Scan for the cell matching the given text and deliver its (X, Y) coordinate at center. 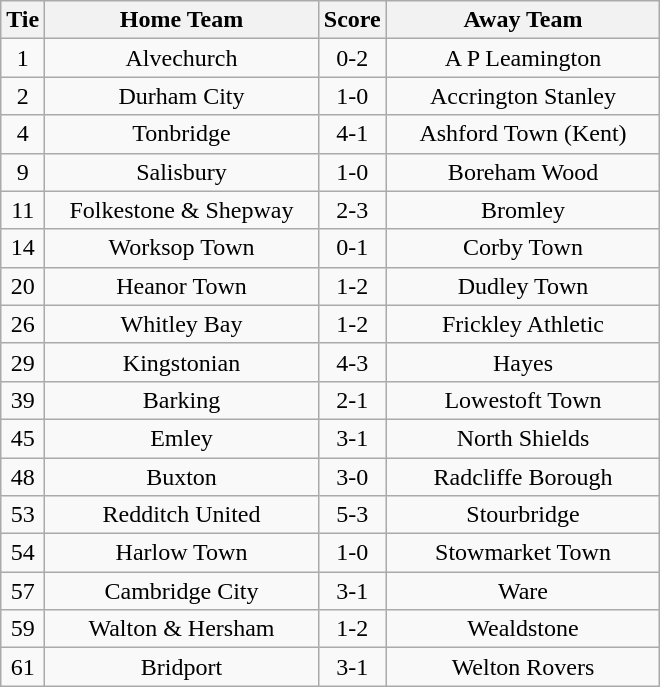
Dudley Town (523, 286)
Stourbridge (523, 515)
29 (23, 362)
Accrington Stanley (523, 96)
Harlow Town (182, 553)
59 (23, 629)
4 (23, 134)
54 (23, 553)
Alvechurch (182, 58)
Tonbridge (182, 134)
Folkestone & Shepway (182, 210)
11 (23, 210)
Bridport (182, 667)
Emley (182, 438)
61 (23, 667)
Home Team (182, 20)
3-0 (352, 477)
2-1 (352, 400)
Stowmarket Town (523, 553)
14 (23, 248)
20 (23, 286)
Walton & Hersham (182, 629)
Bromley (523, 210)
Lowestoft Town (523, 400)
9 (23, 172)
Redditch United (182, 515)
2 (23, 96)
Radcliffe Borough (523, 477)
Worksop Town (182, 248)
Buxton (182, 477)
Frickley Athletic (523, 324)
Away Team (523, 20)
4-1 (352, 134)
57 (23, 591)
Salisbury (182, 172)
Welton Rovers (523, 667)
Boreham Wood (523, 172)
48 (23, 477)
Corby Town (523, 248)
4-3 (352, 362)
Ashford Town (Kent) (523, 134)
Wealdstone (523, 629)
2-3 (352, 210)
45 (23, 438)
5-3 (352, 515)
Hayes (523, 362)
Score (352, 20)
Tie (23, 20)
A P Leamington (523, 58)
0-1 (352, 248)
Whitley Bay (182, 324)
0-2 (352, 58)
Durham City (182, 96)
1 (23, 58)
Cambridge City (182, 591)
Ware (523, 591)
53 (23, 515)
26 (23, 324)
North Shields (523, 438)
Barking (182, 400)
Kingstonian (182, 362)
Heanor Town (182, 286)
39 (23, 400)
